Pinpoint the cell where the given text exists, returning its [x, y] midpoint coordinate. 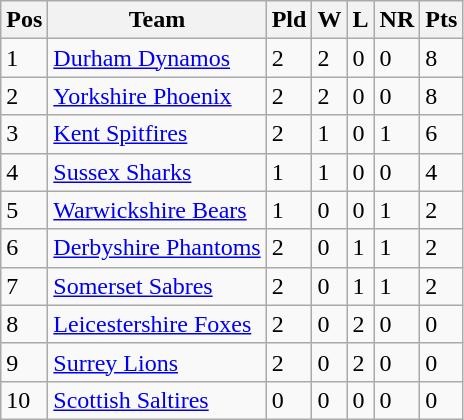
Pts [442, 20]
10 [24, 400]
Surrey Lions [157, 362]
Leicestershire Foxes [157, 324]
Yorkshire Phoenix [157, 96]
Pos [24, 20]
Derbyshire Phantoms [157, 248]
Warwickshire Bears [157, 210]
Pld [289, 20]
Kent Spitfires [157, 134]
7 [24, 286]
3 [24, 134]
NR [397, 20]
Sussex Sharks [157, 172]
Durham Dynamos [157, 58]
9 [24, 362]
Team [157, 20]
L [360, 20]
W [330, 20]
5 [24, 210]
Somerset Sabres [157, 286]
Scottish Saltires [157, 400]
